Identify which cell holds the provided text, then report its (x, y) central coordinate. 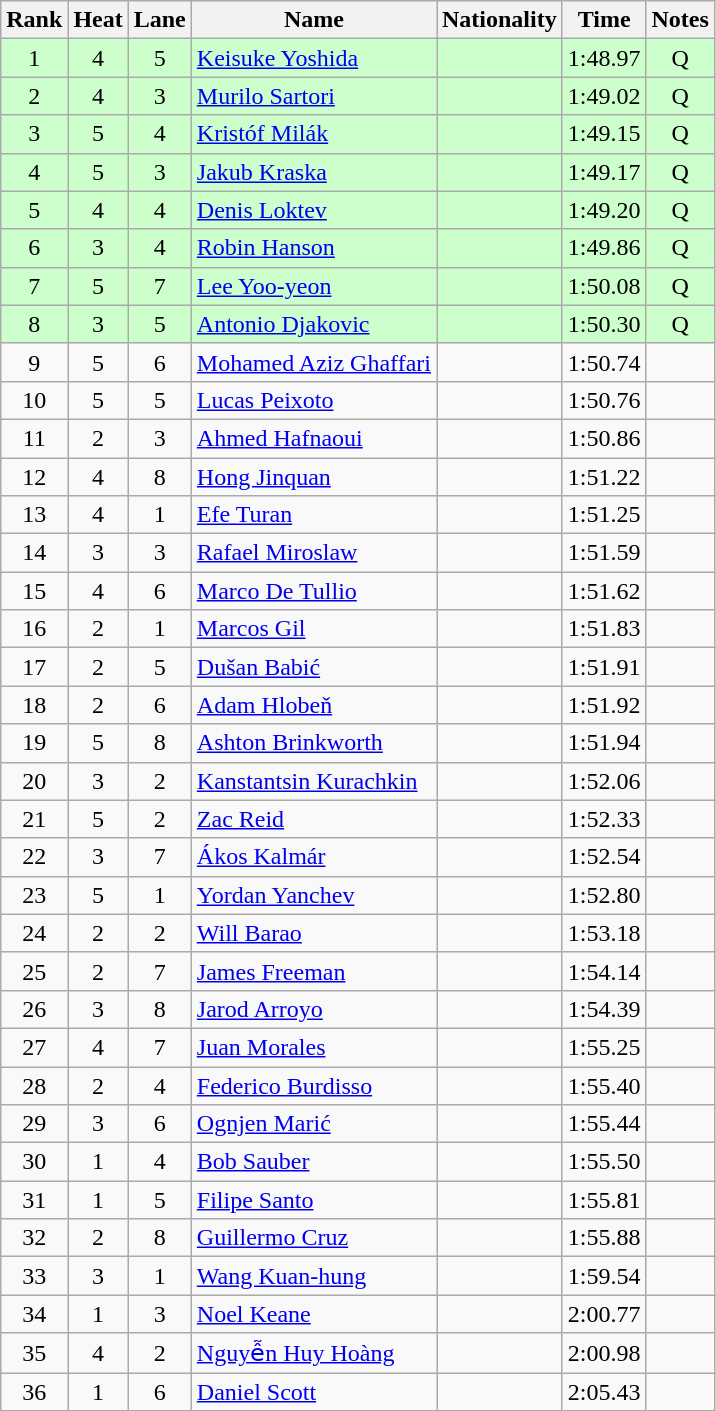
1:52.33 (604, 819)
Nationality (499, 20)
Robin Hanson (314, 248)
1:50.30 (604, 324)
1:54.14 (604, 971)
32 (34, 1238)
1:53.18 (604, 933)
13 (34, 515)
1:51.62 (604, 591)
20 (34, 781)
1:55.44 (604, 1124)
1:51.91 (604, 667)
34 (34, 1314)
Rafael Miroslaw (314, 553)
1:51.59 (604, 553)
21 (34, 819)
Yordan Yanchev (314, 895)
Heat (98, 20)
Ahmed Hafnaoui (314, 438)
1:50.08 (604, 286)
Filipe Santo (314, 1200)
1:52.80 (604, 895)
18 (34, 705)
35 (34, 1353)
Federico Burdisso (314, 1085)
11 (34, 438)
Hong Jinquan (314, 477)
Antonio Djakovic (314, 324)
17 (34, 667)
Wang Kuan-hung (314, 1276)
1:50.74 (604, 362)
19 (34, 743)
16 (34, 629)
23 (34, 895)
Kanstantsin Kurachkin (314, 781)
Mohamed Aziz Ghaffari (314, 362)
1:52.54 (604, 857)
Ákos Kalmár (314, 857)
29 (34, 1124)
1:51.94 (604, 743)
Ognjen Marić (314, 1124)
9 (34, 362)
Will Barao (314, 933)
Daniel Scott (314, 1391)
Denis Loktev (314, 210)
1:55.50 (604, 1162)
36 (34, 1391)
Jakub Kraska (314, 172)
14 (34, 553)
Ashton Brinkworth (314, 743)
1:50.76 (604, 400)
Noel Keane (314, 1314)
28 (34, 1085)
Nguyễn Huy Hoàng (314, 1353)
30 (34, 1162)
Marcos Gil (314, 629)
Marco De Tullio (314, 591)
1:49.17 (604, 172)
1:49.86 (604, 248)
1:54.39 (604, 1009)
25 (34, 971)
1:59.54 (604, 1276)
1:55.40 (604, 1085)
Lane (160, 20)
1:51.25 (604, 515)
1:50.86 (604, 438)
1:48.97 (604, 58)
2:00.98 (604, 1353)
Notes (680, 20)
James Freeman (314, 971)
Zac Reid (314, 819)
1:55.88 (604, 1238)
1:51.22 (604, 477)
Kristóf Milák (314, 134)
22 (34, 857)
10 (34, 400)
Guillermo Cruz (314, 1238)
Rank (34, 20)
1:52.06 (604, 781)
1:51.83 (604, 629)
Lucas Peixoto (314, 400)
12 (34, 477)
Time (604, 20)
Murilo Sartori (314, 96)
1:49.20 (604, 210)
Keisuke Yoshida (314, 58)
Lee Yoo-yeon (314, 286)
1:51.92 (604, 705)
1:55.81 (604, 1200)
Juan Morales (314, 1047)
2:05.43 (604, 1391)
15 (34, 591)
Efe Turan (314, 515)
2:00.77 (604, 1314)
Name (314, 20)
31 (34, 1200)
26 (34, 1009)
24 (34, 933)
27 (34, 1047)
Bob Sauber (314, 1162)
Adam Hlobeň (314, 705)
1:49.02 (604, 96)
Jarod Arroyo (314, 1009)
33 (34, 1276)
1:55.25 (604, 1047)
Dušan Babić (314, 667)
1:49.15 (604, 134)
